Detect which cell encompasses the target text, then output its (x, y) center coordinate. 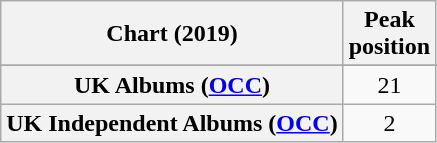
Peakposition (389, 34)
2 (389, 123)
UK Albums (OCC) (172, 85)
Chart (2019) (172, 34)
21 (389, 85)
UK Independent Albums (OCC) (172, 123)
